Find where the given text appears and provide that cell's center as [X, Y] coordinate. 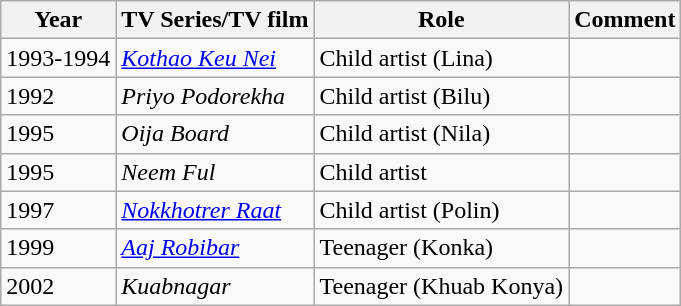
Child artist [442, 172]
Teenager (Khuab Konya) [442, 286]
TV Series/TV film [215, 20]
Child artist (Bilu) [442, 96]
1997 [58, 210]
Child artist (Nila) [442, 134]
1992 [58, 96]
Child artist (Polin) [442, 210]
Nokkhotrer Raat [215, 210]
Aaj Robibar [215, 248]
Role [442, 20]
Kothao Keu Nei [215, 58]
Neem Ful [215, 172]
1993-1994 [58, 58]
Oija Board [215, 134]
Year [58, 20]
Teenager (Konka) [442, 248]
Child artist (Lina) [442, 58]
1999 [58, 248]
2002 [58, 286]
Priyo Podorekha [215, 96]
Comment [625, 20]
Kuabnagar [215, 286]
